Output the (X, Y) coordinate of the center of the cell containing the given text.  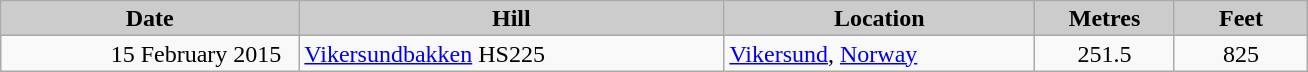
251.5 (1105, 54)
825 (1240, 54)
Hill (512, 18)
15 February 2015 (150, 54)
Vikersund, Norway (880, 54)
Feet (1240, 18)
Metres (1105, 18)
Date (150, 18)
Vikersundbakken HS225 (512, 54)
Location (880, 18)
